Extract the (X, Y) coordinate from the center of the cell holding the provided text.  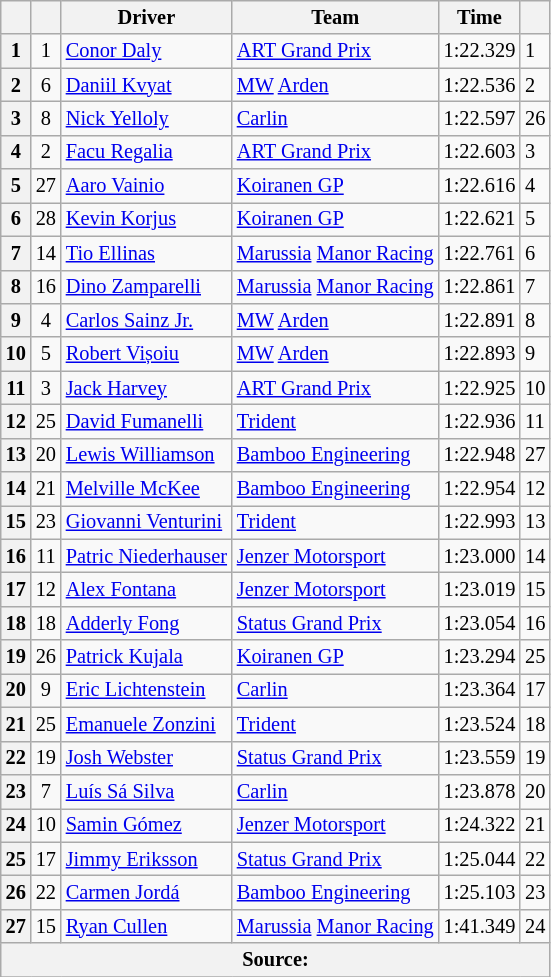
Patrick Kujala (146, 657)
1:23.294 (480, 657)
1:22.861 (480, 287)
Luís Sá Silva (146, 791)
1:22.621 (480, 219)
1:23.364 (480, 690)
Source: (276, 960)
Melville McKee (146, 489)
Dino Zamparelli (146, 287)
1:22.761 (480, 253)
Alex Fontana (146, 589)
1:41.349 (480, 926)
1:25.044 (480, 859)
1:23.878 (480, 791)
Jack Harvey (146, 388)
Facu Regalia (146, 152)
1:22.329 (480, 51)
Carmen Jordá (146, 892)
Lewis Williamson (146, 455)
28 (46, 219)
Emanuele Zonzini (146, 724)
Eric Lichtenstein (146, 690)
Robert Vișoiu (146, 354)
1:22.891 (480, 320)
Driver (146, 17)
David Fumanelli (146, 421)
Daniil Kvyat (146, 85)
Time (480, 17)
1:22.954 (480, 489)
Aaro Vainio (146, 186)
1:22.616 (480, 186)
Conor Daly (146, 51)
1:22.993 (480, 522)
Jimmy Eriksson (146, 859)
1:22.936 (480, 421)
1:22.893 (480, 354)
1:22.536 (480, 85)
1:23.000 (480, 556)
Samin Gómez (146, 825)
1:23.054 (480, 623)
Kevin Korjus (146, 219)
Carlos Sainz Jr. (146, 320)
1:23.524 (480, 724)
Nick Yelloly (146, 118)
Giovanni Venturini (146, 522)
Team (336, 17)
1:22.948 (480, 455)
Adderly Fong (146, 623)
1:25.103 (480, 892)
1:24.322 (480, 825)
1:23.559 (480, 758)
Ryan Cullen (146, 926)
1:22.603 (480, 152)
1:23.019 (480, 589)
1:22.925 (480, 388)
1:22.597 (480, 118)
Josh Webster (146, 758)
Patric Niederhauser (146, 556)
Tio Ellinas (146, 253)
